Provide the (x, y) coordinate of the cell's center where the given text is located.  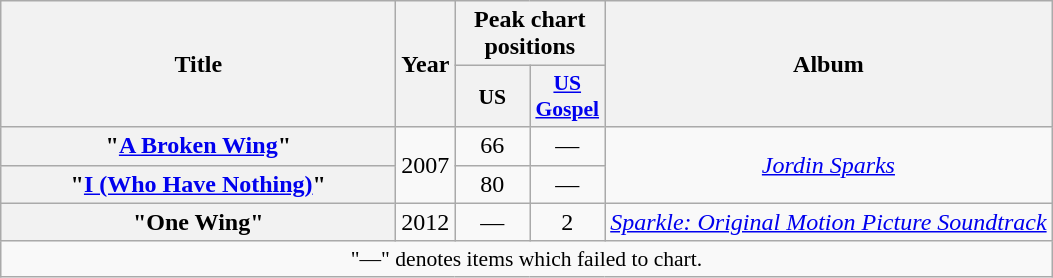
80 (492, 184)
66 (492, 146)
"One Wing" (198, 222)
US (492, 96)
2012 (426, 222)
2007 (426, 165)
Album (828, 64)
"A Broken Wing" (198, 146)
Jordin Sparks (828, 165)
Sparkle: Original Motion Picture Soundtrack (828, 222)
"I (Who Have Nothing)" (198, 184)
Year (426, 64)
"—" denotes items which failed to chart. (526, 259)
Peak chart positions (530, 34)
Title (198, 64)
USGospel (568, 96)
2 (568, 222)
